Return (X, Y) of the center of cell containing provided text 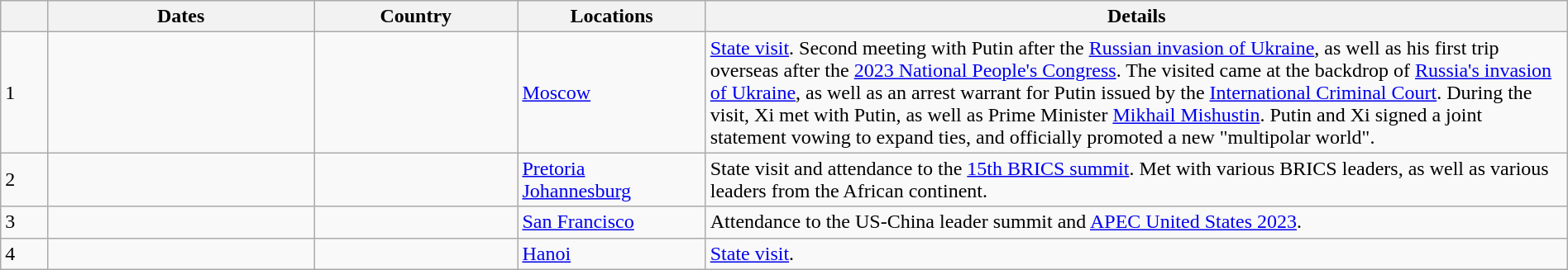
2 (25, 180)
Dates (181, 17)
Details (1136, 17)
Attendance to the US-China leader summit and APEC United States 2023. (1136, 222)
3 (25, 222)
1 (25, 92)
Moscow (612, 92)
4 (25, 253)
Hanoi (612, 253)
San Francisco (612, 222)
Country (416, 17)
State visit and attendance to the 15th BRICS summit. Met with various BRICS leaders, as well as various leaders from the African continent. (1136, 180)
Locations (612, 17)
PretoriaJohannesburg (612, 180)
State visit. (1136, 253)
